Find where the given text appears and provide that cell's center as [X, Y] coordinate. 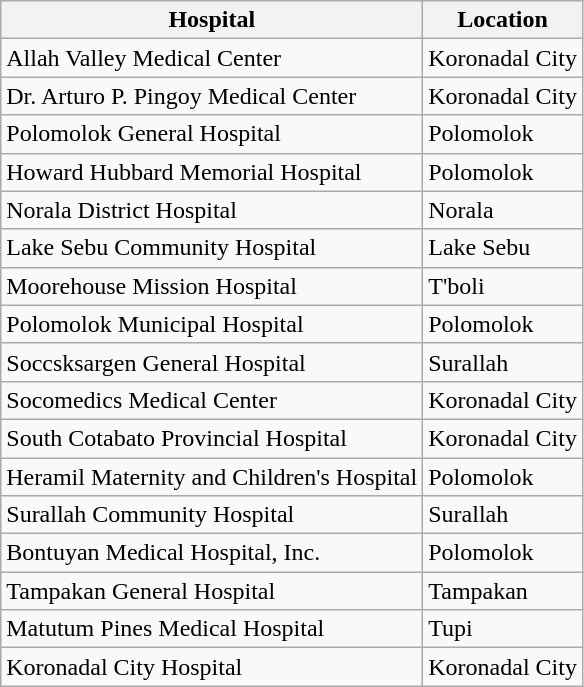
Lake Sebu Community Hospital [212, 248]
Moorehouse Mission Hospital [212, 286]
Polomolok Municipal Hospital [212, 324]
Tampakan General Hospital [212, 591]
Heramil Maternity and Children's Hospital [212, 477]
Norala [503, 210]
Dr. Arturo P. Pingoy Medical Center [212, 96]
Location [503, 20]
Norala District Hospital [212, 210]
Socomedics Medical Center [212, 400]
Polomolok General Hospital [212, 134]
Bontuyan Medical Hospital, Inc. [212, 553]
Howard Hubbard Memorial Hospital [212, 172]
T'boli [503, 286]
Koronadal City Hospital [212, 667]
Hospital [212, 20]
Tupi [503, 629]
Allah Valley Medical Center [212, 58]
Soccsksargen General Hospital [212, 362]
Tampakan [503, 591]
Matutum Pines Medical Hospital [212, 629]
Surallah Community Hospital [212, 515]
Lake Sebu [503, 248]
South Cotabato Provincial Hospital [212, 438]
